Output the (X, Y) coordinate of the center of the cell containing the given text.  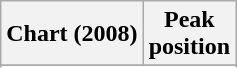
Chart (2008) (72, 34)
Peakposition (189, 34)
